Locate the cell with the specified text and output its (X, Y) center coordinate. 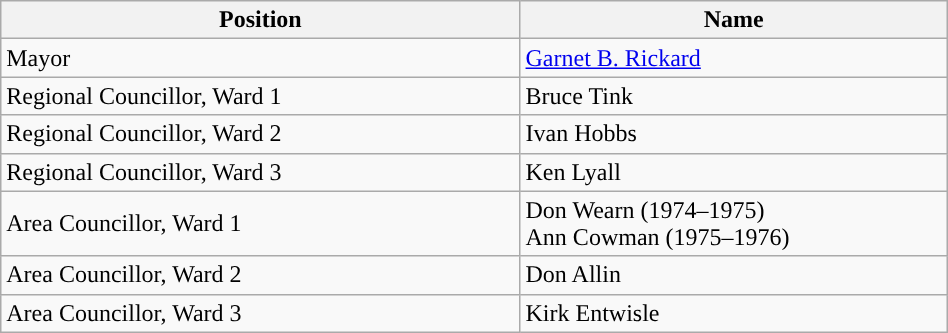
Area Councillor, Ward 2 (260, 275)
Name (734, 20)
Kirk Entwisle (734, 313)
Area Councillor, Ward 1 (260, 224)
Ivan Hobbs (734, 134)
Regional Councillor, Ward 1 (260, 96)
Area Councillor, Ward 3 (260, 313)
Regional Councillor, Ward 3 (260, 172)
Don Wearn (1974–1975) Ann Cowman (1975–1976) (734, 224)
Don Allin (734, 275)
Bruce Tink (734, 96)
Position (260, 20)
Garnet B. Rickard (734, 58)
Regional Councillor, Ward 2 (260, 134)
Ken Lyall (734, 172)
Mayor (260, 58)
